Output the (x, y) coordinate of the center of the cell containing the given text.  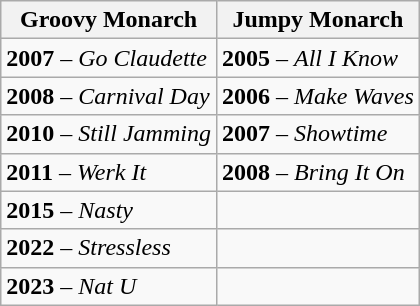
2015 – Nasty (109, 210)
2011 – Werk It (109, 172)
2007 – Go Claudette (109, 58)
2008 – Carnival Day (109, 96)
2007 – Showtime (318, 134)
2022 – Stressless (109, 248)
2023 – Nat U (109, 286)
Groovy Monarch (109, 20)
2010 – Still Jamming (109, 134)
Jumpy Monarch (318, 20)
2008 – Bring It On (318, 172)
2005 – All I Know (318, 58)
2006 – Make Waves (318, 96)
